Detect which cell encompasses the target text, then output its (X, Y) center coordinate. 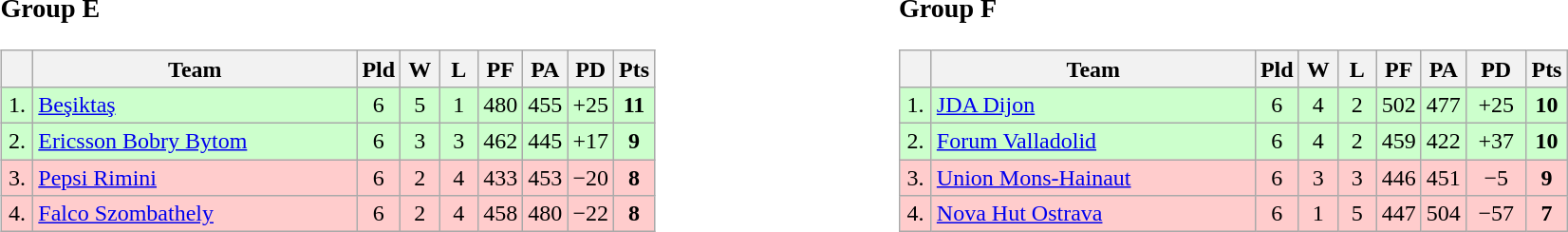
Forum Valladolid (1093, 142)
455 (545, 105)
433 (501, 178)
445 (545, 142)
462 (501, 142)
451 (1443, 178)
+37 (1496, 142)
Union Mons-Hainaut (1093, 178)
477 (1443, 105)
446 (1399, 178)
453 (545, 178)
504 (1443, 214)
Ericsson Bobry Bytom (196, 142)
−20 (590, 178)
502 (1399, 105)
458 (501, 214)
11 (634, 105)
Pepsi Rimini (196, 178)
−22 (590, 214)
Beşiktaş (196, 105)
7 (1547, 214)
459 (1399, 142)
422 (1443, 142)
Falco Szombathely (196, 214)
Nova Hut Ostrava (1093, 214)
−5 (1496, 178)
+17 (590, 142)
JDA Dijon (1093, 105)
−57 (1496, 214)
447 (1399, 214)
